Extract the (X, Y) coordinate from the center of the cell holding the provided text.  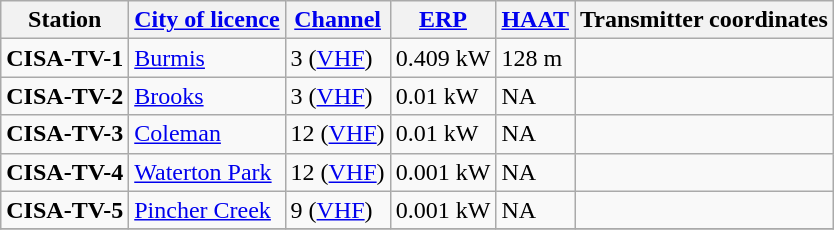
Coleman (207, 134)
128 m (536, 58)
0.409 kW (443, 58)
City of licence (207, 20)
Burmis (207, 58)
ERP (443, 20)
CISA-TV-1 (65, 58)
Channel (338, 20)
Brooks (207, 96)
Transmitter coordinates (704, 20)
HAAT (536, 20)
Waterton Park (207, 172)
CISA-TV-3 (65, 134)
9 (VHF) (338, 210)
Pincher Creek (207, 210)
CISA-TV-4 (65, 172)
CISA-TV-2 (65, 96)
Station (65, 20)
CISA-TV-5 (65, 210)
